Return [x, y] of the center of cell containing provided text 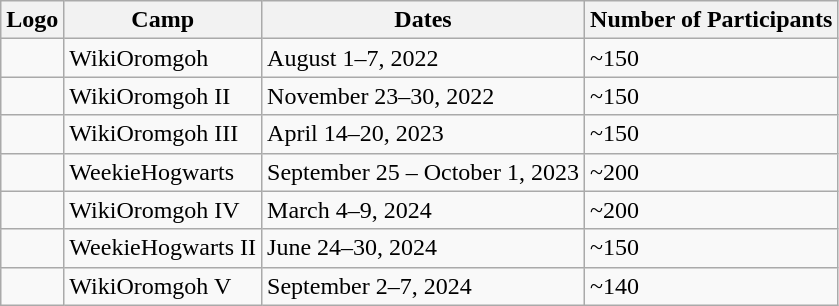
Number of Participants [712, 20]
WikiOromgoh II [163, 96]
September 25 – October 1, 2023 [424, 172]
November 23–30, 2022 [424, 96]
September 2–7, 2024 [424, 286]
WikiOromgoh V [163, 286]
WikiOromgoh III [163, 134]
August 1–7, 2022 [424, 58]
March 4–9, 2024 [424, 210]
June 24–30, 2024 [424, 248]
Logo [32, 20]
WikiOromgoh [163, 58]
Dates [424, 20]
WeekieHogwarts II [163, 248]
WeekieHogwarts [163, 172]
~140 [712, 286]
Camp [163, 20]
WikiOromgoh IV [163, 210]
April 14–20, 2023 [424, 134]
